From the cell containing the given text, extract its center point as (x, y) coordinate. 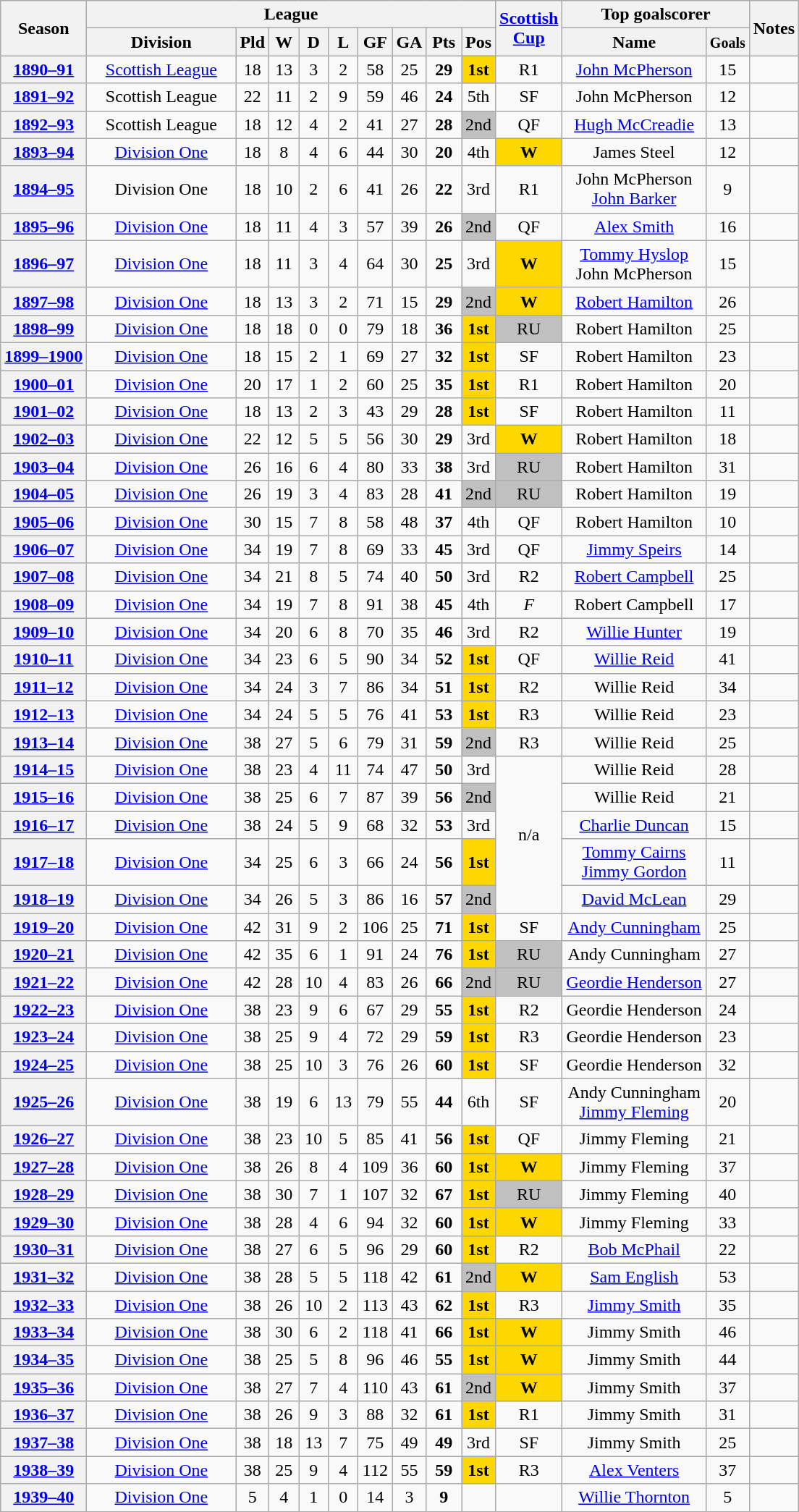
1938–39 (43, 1470)
Tommy CairnsJimmy Gordon (634, 863)
1937–38 (43, 1443)
1916–17 (43, 824)
85 (375, 1139)
110 (375, 1388)
Division (161, 42)
1917–18 (43, 863)
1930–31 (43, 1249)
1893–94 (43, 152)
1935–36 (43, 1388)
48 (410, 522)
1913–14 (43, 742)
1925–26 (43, 1102)
5th (479, 97)
80 (375, 467)
ScottishCup (529, 28)
1907–08 (43, 577)
1918–19 (43, 900)
Pld (253, 42)
1906–07 (43, 549)
1928–29 (43, 1194)
David McLean (634, 900)
1910–11 (43, 659)
72 (375, 1037)
1890–91 (43, 69)
1902–03 (43, 439)
Notes (774, 28)
Willie Thornton (634, 1498)
Goals (727, 42)
70 (375, 632)
Top goalscorer (656, 14)
Alex Smith (634, 227)
Bob McPhail (634, 1249)
1896–97 (43, 263)
1895–96 (43, 227)
1898–99 (43, 329)
Name (634, 42)
James Steel (634, 152)
1909–10 (43, 632)
107 (375, 1194)
106 (375, 927)
1924–25 (43, 1065)
1900–01 (43, 384)
1915–16 (43, 797)
Willie Hunter (634, 632)
Sam English (634, 1277)
51 (444, 687)
1939–40 (43, 1498)
1903–04 (43, 467)
1936–37 (43, 1415)
1908–09 (43, 604)
Season (43, 28)
1905–06 (43, 522)
1911–12 (43, 687)
1926–27 (43, 1139)
1912–13 (43, 714)
64 (375, 263)
1923–24 (43, 1037)
Andy CunninghamJimmy Fleming (634, 1102)
Jimmy Speirs (634, 549)
1929–30 (43, 1222)
GF (375, 42)
75 (375, 1443)
6th (479, 1102)
47 (410, 769)
L (343, 42)
113 (375, 1305)
1901–02 (43, 412)
94 (375, 1222)
Hugh McCreadie (634, 124)
68 (375, 824)
1933–34 (43, 1332)
1904–05 (43, 494)
62 (444, 1305)
Pts (444, 42)
n/a (529, 834)
1919–20 (43, 927)
1932–33 (43, 1305)
1920–21 (43, 955)
GA (410, 42)
1891–92 (43, 97)
88 (375, 1415)
90 (375, 659)
League (291, 14)
87 (375, 797)
Pos (479, 42)
Charlie Duncan (634, 824)
1931–32 (43, 1277)
1897–98 (43, 301)
Alex Venters (634, 1470)
1927–28 (43, 1167)
109 (375, 1167)
1899–1900 (43, 356)
1921–22 (43, 982)
Tommy HyslopJohn McPherson (634, 263)
52 (444, 659)
1894–95 (43, 190)
1892–93 (43, 124)
1914–15 (43, 769)
John McPherson John Barker (634, 190)
D (314, 42)
112 (375, 1470)
1922–23 (43, 1010)
F (529, 604)
1934–35 (43, 1360)
